From the cell containing the given text, extract its center point as (X, Y) coordinate. 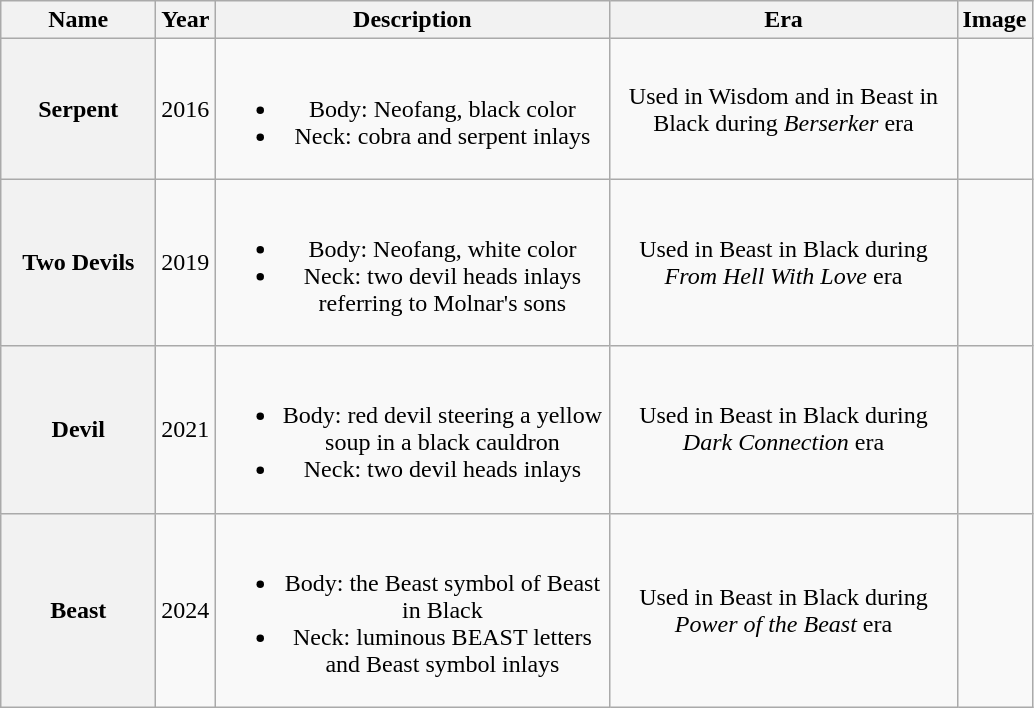
Era (784, 20)
Description (412, 20)
Year (186, 20)
Beast (78, 610)
Used in Wisdom and in Beast in Black during Berserker era (784, 109)
2021 (186, 430)
Name (78, 20)
Body: the Beast symbol of Beast in BlackNeck: luminous BEAST letters and Beast symbol inlays (412, 610)
2024 (186, 610)
2019 (186, 262)
Body: Neofang, black colorNeck: cobra and serpent inlays (412, 109)
Two Devils (78, 262)
Devil (78, 430)
Image (994, 20)
Body: red devil steering a yellow soup in a black cauldronNeck: two devil heads inlays (412, 430)
Used in Beast in Black during Power of the Beast era (784, 610)
2016 (186, 109)
Serpent (78, 109)
Used in Beast in Black during From Hell With Love era (784, 262)
Used in Beast in Black during Dark Connection era (784, 430)
Body: Neofang, white colorNeck: two devil heads inlays referring to Molnar's sons (412, 262)
